Detect which cell encompasses the target text, then output its (X, Y) center coordinate. 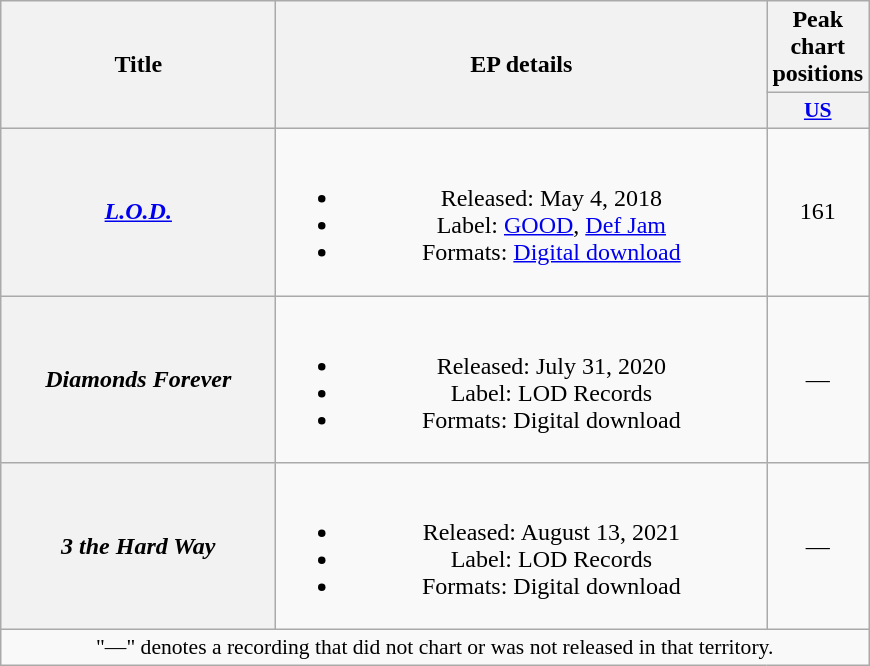
EP details (522, 65)
"—" denotes a recording that did not chart or was not released in that territory. (435, 648)
L.O.D. (138, 212)
Released: July 31, 2020Label: LOD RecordsFormats: Digital download (522, 380)
Released: May 4, 2018Label: GOOD, Def JamFormats: Digital download (522, 212)
Title (138, 65)
Diamonds Forever (138, 380)
Peak chart positions (818, 47)
161 (818, 212)
US (818, 111)
3 the Hard Way (138, 546)
Released: August 13, 2021Label: LOD RecordsFormats: Digital download (522, 546)
